Provide the (x, y) coordinate of the cell's center where the given text is located.  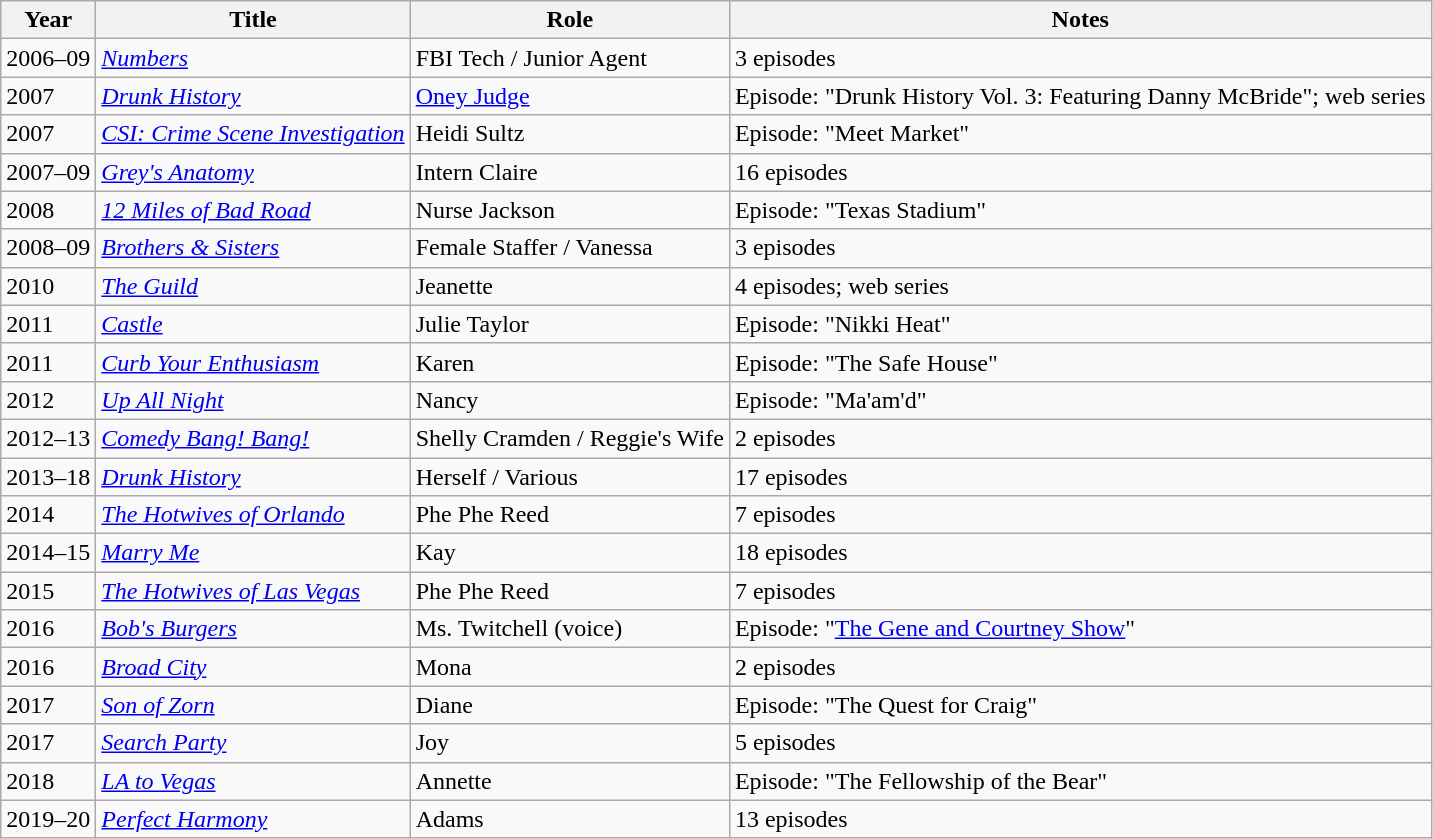
2014 (48, 515)
Notes (1080, 20)
Episode: "Drunk History Vol. 3: Featuring Danny McBride"; web series (1080, 96)
Episode: "Texas Stadium" (1080, 210)
Perfect Harmony (253, 819)
Episode: "The Fellowship of the Bear" (1080, 781)
2012–13 (48, 438)
Annette (570, 781)
Curb Your Enthusiasm (253, 362)
4 episodes; web series (1080, 286)
Oney Judge (570, 96)
2018 (48, 781)
Herself / Various (570, 477)
Grey's Anatomy (253, 172)
Shelly Cramden / Reggie's Wife (570, 438)
Numbers (253, 58)
FBI Tech / Junior Agent (570, 58)
Jeanette (570, 286)
Episode: "Meet Market" (1080, 134)
2014–15 (48, 553)
13 episodes (1080, 819)
Search Party (253, 743)
2019–20 (48, 819)
2012 (48, 400)
Mona (570, 667)
Year (48, 20)
Nancy (570, 400)
Title (253, 20)
Brothers & Sisters (253, 248)
Bob's Burgers (253, 629)
Marry Me (253, 553)
5 episodes (1080, 743)
Intern Claire (570, 172)
2013–18 (48, 477)
Nurse Jackson (570, 210)
2008–09 (48, 248)
Up All Night (253, 400)
2007–09 (48, 172)
2006–09 (48, 58)
18 episodes (1080, 553)
Son of Zorn (253, 705)
12 Miles of Bad Road (253, 210)
The Guild (253, 286)
Diane (570, 705)
Episode: "Ma'am'd" (1080, 400)
Episode: "The Safe House" (1080, 362)
The Hotwives of Las Vegas (253, 591)
17 episodes (1080, 477)
Broad City (253, 667)
Episode: "The Quest for Craig" (1080, 705)
LA to Vegas (253, 781)
Ms. Twitchell (voice) (570, 629)
Episode: "Nikki Heat" (1080, 324)
Heidi Sultz (570, 134)
16 episodes (1080, 172)
2010 (48, 286)
2015 (48, 591)
Castle (253, 324)
Episode: "The Gene and Courtney Show" (1080, 629)
Karen (570, 362)
Julie Taylor (570, 324)
Joy (570, 743)
Kay (570, 553)
Comedy Bang! Bang! (253, 438)
Female Staffer / Vanessa (570, 248)
Adams (570, 819)
Role (570, 20)
2008 (48, 210)
CSI: Crime Scene Investigation (253, 134)
The Hotwives of Orlando (253, 515)
